Search for the cell housing the specified text and yield its (X, Y) center coordinate. 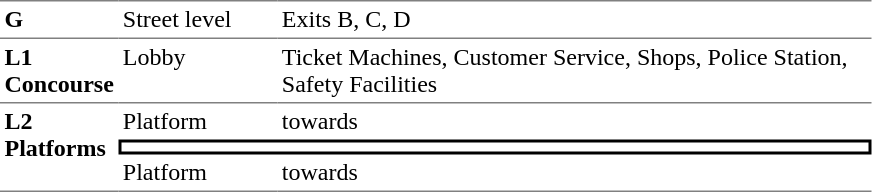
Ticket Machines, Customer Service, Shops, Police Station, Safety Facilities (574, 71)
L2Platforms (59, 148)
Street level (198, 19)
Lobby (198, 71)
Exits B, C, D (574, 19)
L1Concourse (59, 71)
G (59, 19)
